Search for the cell housing the specified text and yield its [X, Y] center coordinate. 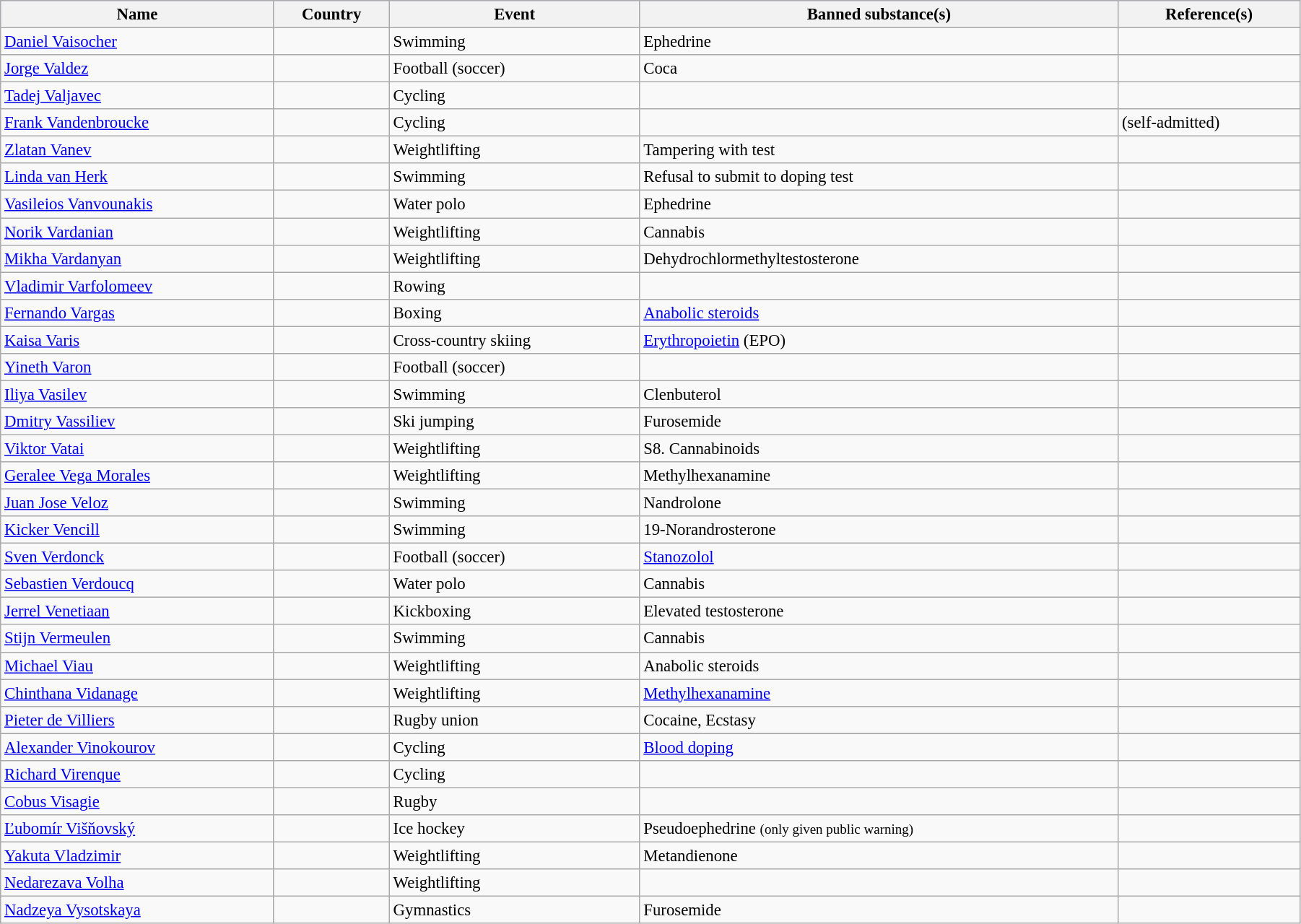
Country [331, 14]
Daniel Vaisocher [137, 42]
Metandienone [879, 855]
Nandrolone [879, 503]
Richard Virenque [137, 775]
Yineth Varon [137, 367]
Dmitry Vassiliev [137, 422]
Blood doping [879, 747]
Ski jumping [514, 422]
Gymnastics [514, 910]
(self-admitted) [1209, 123]
Nadzeya Vysotskaya [137, 910]
Refusal to submit to doping test [879, 177]
Stanozolol [879, 557]
Kaisa Varis [137, 340]
Chinthana Vidanage [137, 693]
Nedarezava Volha [137, 883]
S8. Cannabinoids [879, 448]
Rowing [514, 286]
Ľubomír Višňovský [137, 829]
Jorge Valdez [137, 69]
Tampering with test [879, 150]
Norik Vardanian [137, 232]
Erythropoietin (EPO) [879, 340]
Juan Jose Veloz [137, 503]
Vasileios Vanvounakis [137, 204]
Vladimir Varfolomeev [137, 286]
Name [137, 14]
Stijn Vermeulen [137, 639]
Michael Viau [137, 666]
19-Norandrosterone [879, 530]
Elevated testosterone [879, 611]
Geralee Vega Morales [137, 476]
Fernando Vargas [137, 313]
Banned substance(s) [879, 14]
Frank Vandenbroucke [137, 123]
Cross-country skiing [514, 340]
Rugby [514, 801]
Yakuta Vladzimir [137, 855]
Mikha Vardanyan [137, 258]
Event [514, 14]
Pseudoephedrine (only given public warning) [879, 829]
Sven Verdonck [137, 557]
Tadej Valjavec [137, 96]
Kicker Vencill [137, 530]
Kickboxing [514, 611]
Dehydrochlormethyltestosterone [879, 258]
Cocaine, Ecstasy [879, 720]
Rugby union [514, 720]
Linda van Herk [137, 177]
Boxing [514, 313]
Coca [879, 69]
Ice hockey [514, 829]
Zlatan Vanev [137, 150]
Pieter de Villiers [137, 720]
Alexander Vinokourov [137, 747]
Reference(s) [1209, 14]
Viktor Vatai [137, 448]
Clenbuterol [879, 394]
Jerrel Venetiaan [137, 611]
Iliya Vasilev [137, 394]
Cobus Visagie [137, 801]
Sebastien Verdoucq [137, 584]
